Scan for the cell matching the given text and deliver its (x, y) coordinate at center. 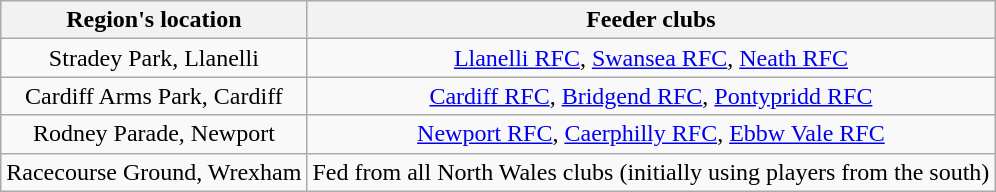
Racecourse Ground, Wrexham (154, 172)
Newport RFC, Caerphilly RFC, Ebbw Vale RFC (651, 134)
Feeder clubs (651, 20)
Llanelli RFC, Swansea RFC, Neath RFC (651, 58)
Cardiff RFC, Bridgend RFC, Pontypridd RFC (651, 96)
Rodney Parade, Newport (154, 134)
Fed from all North Wales clubs (initially using players from the south) (651, 172)
Stradey Park, Llanelli (154, 58)
Cardiff Arms Park, Cardiff (154, 96)
Region's location (154, 20)
